Scan for the cell matching the given text and deliver its [X, Y] coordinate at center. 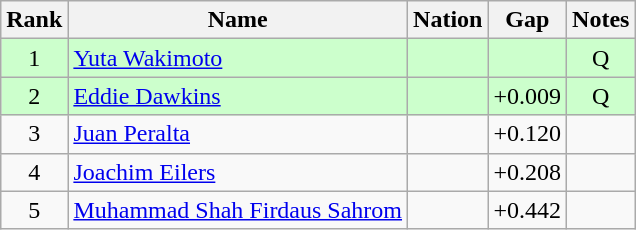
Juan Peralta [238, 134]
Yuta Wakimoto [238, 58]
Joachim Eilers [238, 172]
Nation [448, 20]
2 [34, 96]
5 [34, 210]
Gap [528, 20]
+0.208 [528, 172]
3 [34, 134]
Rank [34, 20]
+0.442 [528, 210]
+0.009 [528, 96]
+0.120 [528, 134]
Name [238, 20]
Muhammad Shah Firdaus Sahrom [238, 210]
Eddie Dawkins [238, 96]
4 [34, 172]
1 [34, 58]
Notes [601, 20]
